Pinpoint the cell where the given text exists, returning its [x, y] midpoint coordinate. 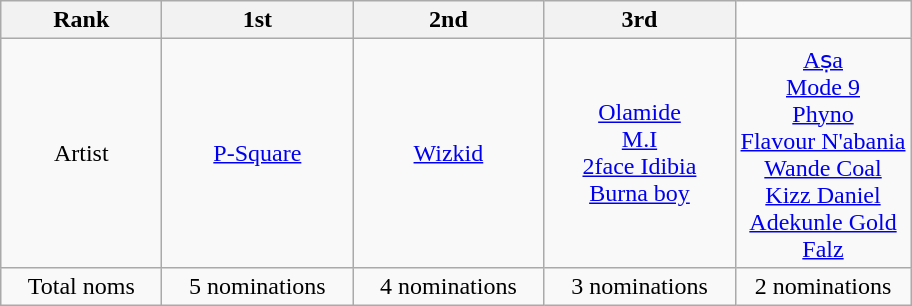
Rank [82, 20]
5 nominations [258, 286]
Wizkid [448, 154]
3rd [640, 20]
OlamideM.I2face IdibiaBurna boy [640, 154]
4 nominations [448, 286]
3 nominations [640, 286]
Artist [82, 154]
AṣaMode 9PhynoFlavour N'abaniaWande CoalKizz DanielAdekunle GoldFalz [823, 154]
Total noms [82, 286]
P-Square [258, 154]
1st [258, 20]
2 nominations [823, 286]
2nd [448, 20]
